Find where the given text appears and provide that cell's center as [x, y] coordinate. 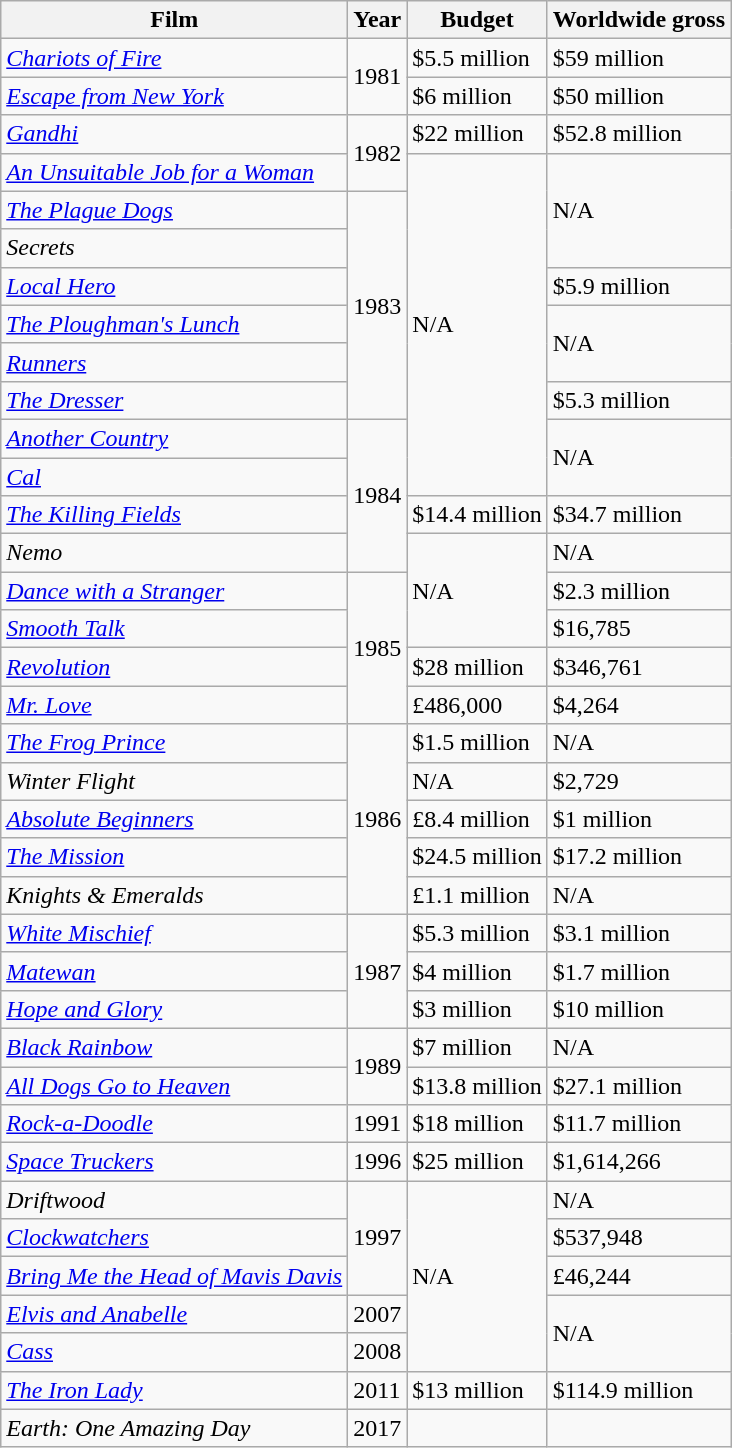
2008 [378, 1352]
$22 million [477, 134]
Black Rainbow [174, 1047]
$24.5 million [477, 857]
Elvis and Anabelle [174, 1314]
$50 million [638, 96]
$5.5 million [477, 58]
$1 million [638, 819]
Smooth Talk [174, 629]
£46,244 [638, 1276]
1981 [378, 77]
$14.4 million [477, 515]
$4,264 [638, 705]
£486,000 [477, 705]
$11.7 million [638, 1124]
Escape from New York [174, 96]
$114.9 million [638, 1390]
$346,761 [638, 667]
Budget [477, 20]
Dance with a Stranger [174, 591]
Cal [174, 477]
$16,785 [638, 629]
$13 million [477, 1390]
1982 [378, 153]
Hope and Glory [174, 1009]
$25 million [477, 1162]
Absolute Beginners [174, 819]
Film [174, 20]
$2.3 million [638, 591]
The Frog Prince [174, 743]
Earth: One Amazing Day [174, 1428]
Winter Flight [174, 781]
$5.9 million [638, 286]
Worldwide gross [638, 20]
$52.8 million [638, 134]
Clockwatchers [174, 1238]
Chariots of Fire [174, 58]
$2,729 [638, 781]
$28 million [477, 667]
$34.7 million [638, 515]
$3 million [477, 1009]
Nemo [174, 553]
1996 [378, 1162]
White Mischief [174, 933]
1989 [378, 1066]
1985 [378, 648]
An Unsuitable Job for a Woman [174, 172]
The Killing Fields [174, 515]
$1.7 million [638, 971]
Mr. Love [174, 705]
$27.1 million [638, 1085]
Runners [174, 362]
Revolution [174, 667]
All Dogs Go to Heaven [174, 1085]
Cass [174, 1352]
The Iron Lady [174, 1390]
$1.5 million [477, 743]
Bring Me the Head of Mavis Davis [174, 1276]
The Dresser [174, 400]
Year [378, 20]
£1.1 million [477, 895]
$537,948 [638, 1238]
$18 million [477, 1124]
$7 million [477, 1047]
2007 [378, 1314]
Gandhi [174, 134]
£8.4 million [477, 819]
Matewan [174, 971]
1987 [378, 971]
$3.1 million [638, 933]
Secrets [174, 248]
$6 million [477, 96]
$59 million [638, 58]
1983 [378, 305]
The Plague Dogs [174, 210]
$13.8 million [477, 1085]
The Ploughman's Lunch [174, 324]
2017 [378, 1428]
Space Truckers [174, 1162]
2011 [378, 1390]
$10 million [638, 1009]
1997 [378, 1238]
Rock-a-Doodle [174, 1124]
Local Hero [174, 286]
The Mission [174, 857]
Another Country [174, 438]
1986 [378, 819]
1991 [378, 1124]
Driftwood [174, 1200]
Knights & Emeralds [174, 895]
$4 million [477, 971]
$17.2 million [638, 857]
$1,614,266 [638, 1162]
1984 [378, 495]
